Find where the given text appears and provide that cell's center as (X, Y) coordinate. 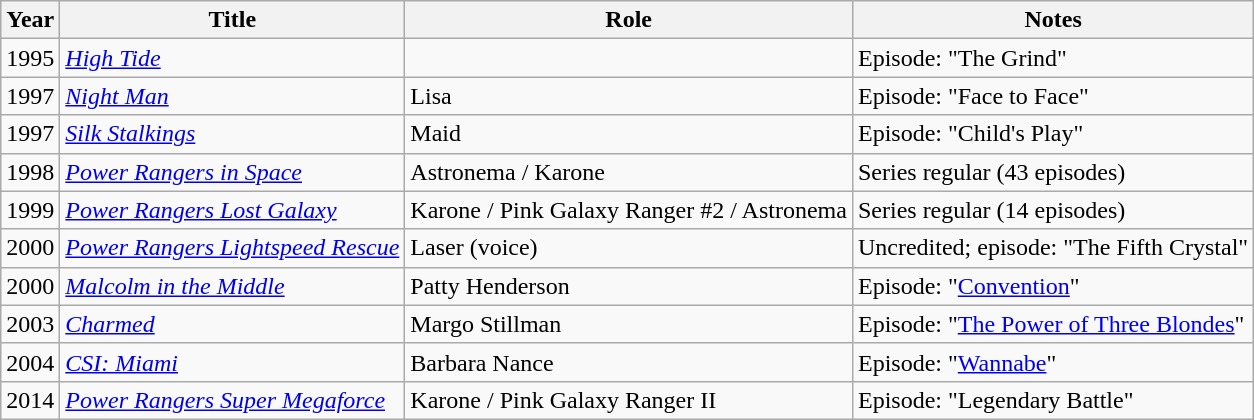
Role (629, 20)
Episode: "The Grind" (1052, 58)
Episode: "Convention" (1052, 286)
Astronema / Karone (629, 172)
Episode: "Child's Play" (1052, 134)
Series regular (14 episodes) (1052, 210)
High Tide (232, 58)
Episode: "Face to Face" (1052, 96)
Karone / Pink Galaxy Ranger #2 / Astronema (629, 210)
Barbara Nance (629, 362)
Episode: "The Power of Three Blondes" (1052, 324)
Night Man (232, 96)
Title (232, 20)
Lisa (629, 96)
2004 (30, 362)
1999 (30, 210)
Power Rangers Lost Galaxy (232, 210)
Episode: "Legendary Battle" (1052, 400)
Laser (voice) (629, 248)
Silk Stalkings (232, 134)
Charmed (232, 324)
Uncredited; episode: "The Fifth Crystal" (1052, 248)
2003 (30, 324)
Power Rangers Super Megaforce (232, 400)
Power Rangers Lightspeed Rescue (232, 248)
CSI: Miami (232, 362)
Malcolm in the Middle (232, 286)
Power Rangers in Space (232, 172)
Karone / Pink Galaxy Ranger II (629, 400)
2014 (30, 400)
Notes (1052, 20)
1998 (30, 172)
Margo Stillman (629, 324)
Episode: "Wannabe" (1052, 362)
Year (30, 20)
Patty Henderson (629, 286)
Maid (629, 134)
1995 (30, 58)
Series regular (43 episodes) (1052, 172)
